Identify which cell holds the provided text, then report its (x, y) central coordinate. 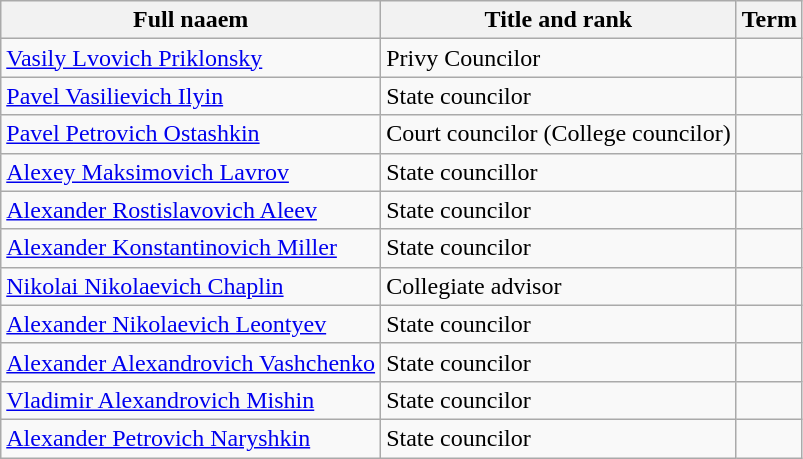
Pavel Vasilievich Ilyin (191, 96)
Alexander Rostislavovich Aleev (191, 210)
Privy Councilor (559, 58)
Alexander Nikolaevich Leontyev (191, 324)
Alexander Alexandrovich Vashchenko (191, 362)
Nikolai Nikolaevich Chaplin (191, 286)
Term (769, 20)
State councillor (559, 172)
Alexander Konstantinovich Miller (191, 248)
Alexander Petrovich Naryshkin (191, 438)
Vladimir Alexandrovich Mishin (191, 400)
Title and rank (559, 20)
Vasily Lvovich Priklonsky (191, 58)
Pavel Petrovich Ostashkin (191, 134)
Alexey Maksimovich Lavrov (191, 172)
Full naaem (191, 20)
Court councilor (College councilor) (559, 134)
Collegiate advisor (559, 286)
